Output the [X, Y] coordinate of the center of the cell containing the given text.  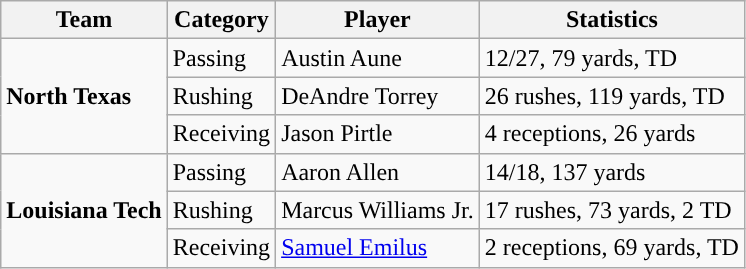
DeAndre Torrey [378, 96]
Louisiana Tech [84, 210]
12/27, 79 yards, TD [612, 58]
Category [221, 20]
4 receptions, 26 yards [612, 134]
2 receptions, 69 yards, TD [612, 248]
14/18, 137 yards [612, 172]
26 rushes, 119 yards, TD [612, 96]
Statistics [612, 20]
Samuel Emilus [378, 248]
Team [84, 20]
Player [378, 20]
Aaron Allen [378, 172]
North Texas [84, 96]
Austin Aune [378, 58]
Marcus Williams Jr. [378, 210]
17 rushes, 73 yards, 2 TD [612, 210]
Jason Pirtle [378, 134]
